Capture the cell that displays the provided text and extract its [X, Y] central coordinate. 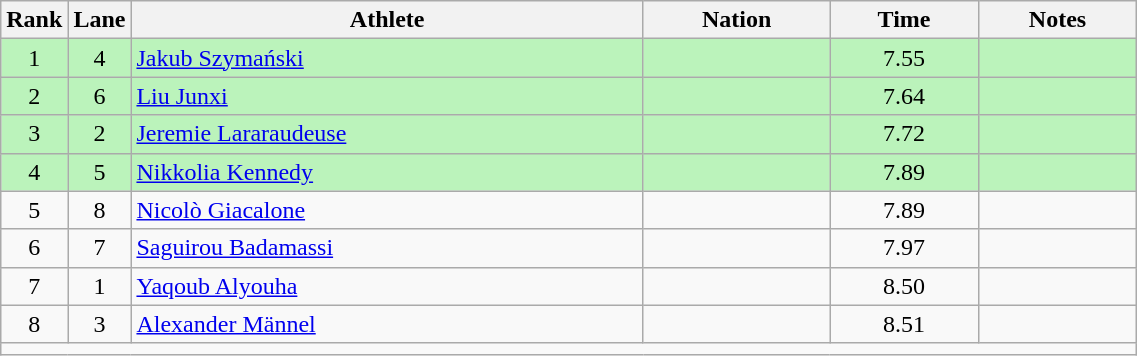
8.50 [904, 286]
Saguirou Badamassi [387, 248]
Nation [736, 20]
7.72 [904, 134]
Liu Junxi [387, 96]
Yaqoub Alyouha [387, 286]
Nikkolia Kennedy [387, 172]
Time [904, 20]
7.55 [904, 58]
7.64 [904, 96]
7.97 [904, 248]
Nicolò Giacalone [387, 210]
Rank [34, 20]
Notes [1058, 20]
Lane [100, 20]
Jeremie Lararaudeuse [387, 134]
8.51 [904, 324]
Athlete [387, 20]
Jakub Szymański [387, 58]
Alexander Männel [387, 324]
